Locate the cell with the specified text and output its (x, y) center coordinate. 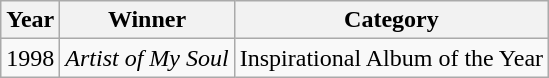
Category (391, 20)
Inspirational Album of the Year (391, 58)
1998 (30, 58)
Winner (147, 20)
Year (30, 20)
Artist of My Soul (147, 58)
